Detect which cell encompasses the target text, then output its (X, Y) center coordinate. 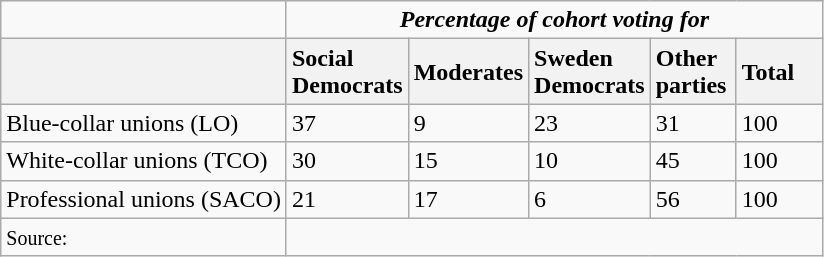
Moderates (468, 72)
23 (590, 123)
31 (693, 123)
56 (693, 199)
Other parties (693, 72)
Percentage of cohort voting for (554, 20)
6 (590, 199)
21 (347, 199)
9 (468, 123)
10 (590, 161)
30 (347, 161)
15 (468, 161)
37 (347, 123)
45 (693, 161)
Total (779, 72)
17 (468, 199)
White-collar unions (TCO) (144, 161)
Social Democrats (347, 72)
Source: (144, 237)
Blue-collar unions (LO) (144, 123)
Sweden Democrats (590, 72)
Professional unions (SACO) (144, 199)
